Pinpoint the cell where the given text exists, returning its [x, y] midpoint coordinate. 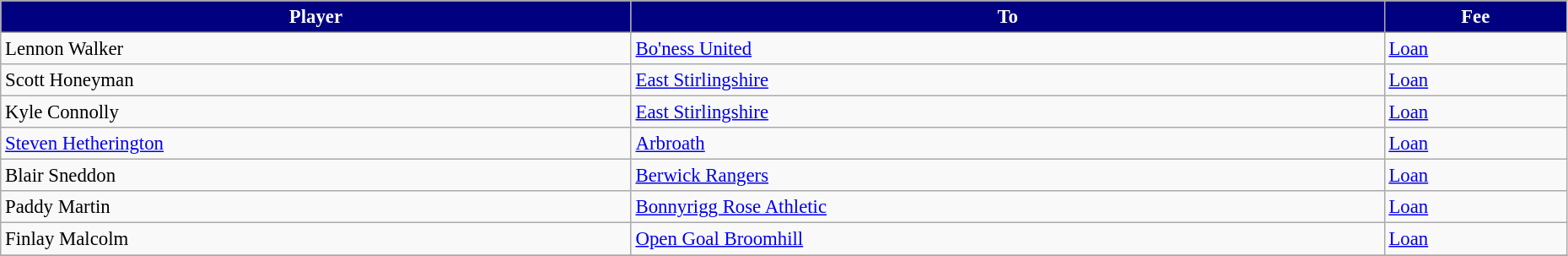
Steven Hetherington [315, 144]
Open Goal Broomhill [1007, 239]
Scott Honeyman [315, 80]
Player [315, 17]
Arbroath [1007, 144]
Blair Sneddon [315, 176]
To [1007, 17]
Kyle Connolly [315, 112]
Fee [1475, 17]
Finlay Malcolm [315, 239]
Berwick Rangers [1007, 176]
Paddy Martin [315, 207]
Bonnyrigg Rose Athletic [1007, 207]
Bo'ness United [1007, 49]
Lennon Walker [315, 49]
